From the cell containing the given text, extract its center point as (x, y) coordinate. 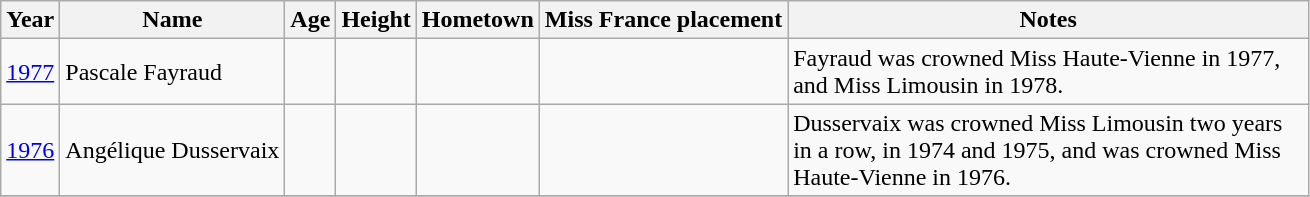
Hometown (478, 20)
Pascale Fayraud (172, 72)
1976 (30, 150)
Fayraud was crowned Miss Haute-Vienne in 1977, and Miss Limousin in 1978. (1048, 72)
1977 (30, 72)
Year (30, 20)
Name (172, 20)
Height (376, 20)
Notes (1048, 20)
Dusservaix was crowned Miss Limousin two years in a row, in 1974 and 1975, and was crowned Miss Haute-Vienne in 1976. (1048, 150)
Angélique Dusservaix (172, 150)
Miss France placement (663, 20)
Age (310, 20)
